Extract the (X, Y) coordinate from the center of the cell holding the provided text.  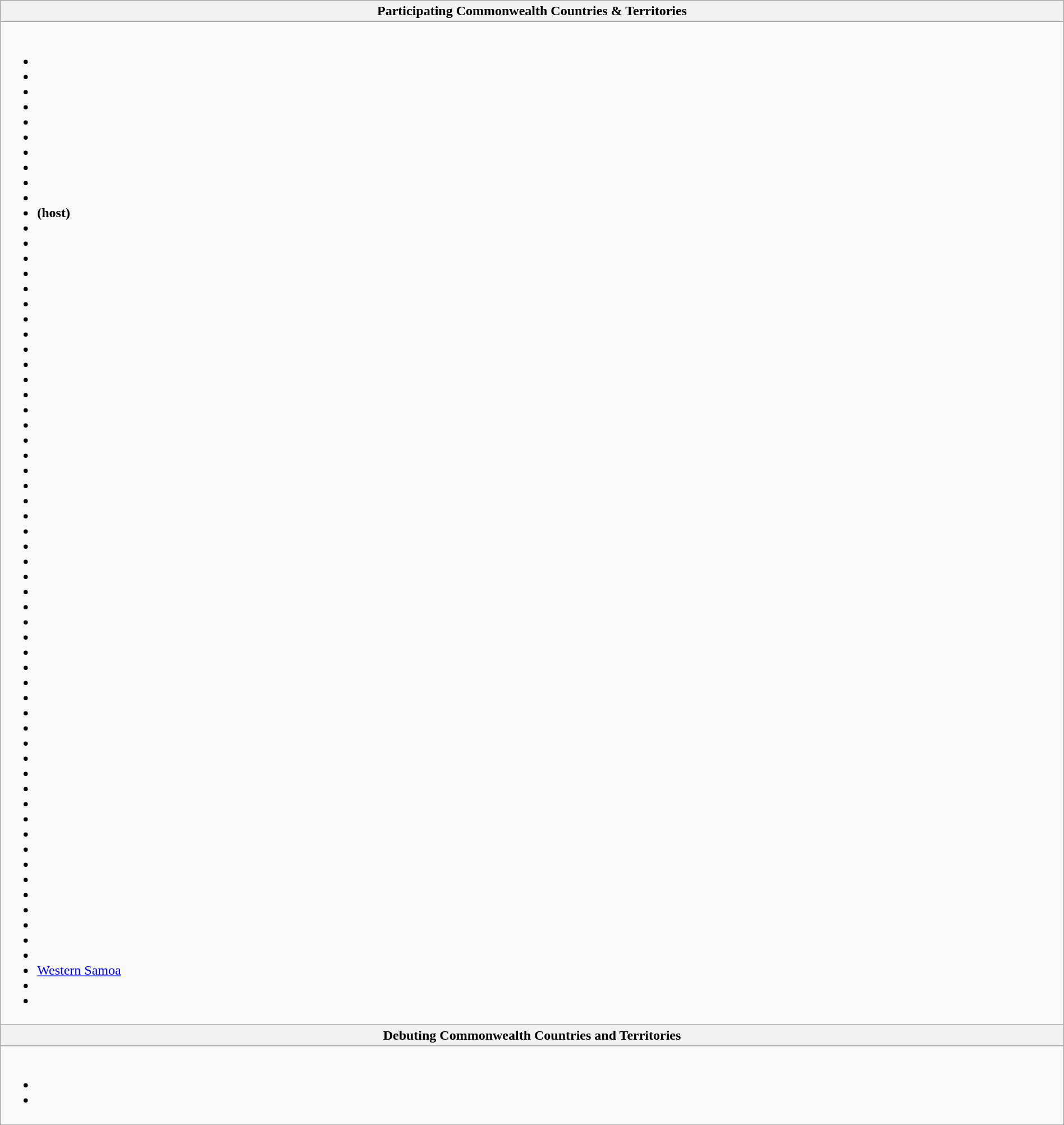
Debuting Commonwealth Countries and Territories (532, 1035)
Participating Commonwealth Countries & Territories (532, 11)
(host) Western Samoa (532, 523)
